Scan for the cell matching the given text and deliver its (x, y) coordinate at center. 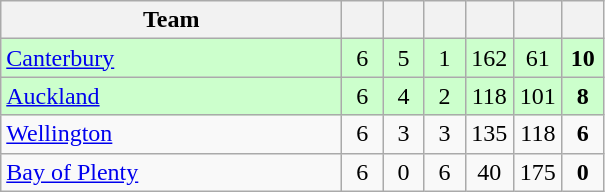
8 (582, 96)
2 (444, 96)
Bay of Plenty (172, 172)
5 (404, 58)
40 (490, 172)
Auckland (172, 96)
101 (538, 96)
Wellington (172, 134)
162 (490, 58)
Canterbury (172, 58)
135 (490, 134)
175 (538, 172)
Team (172, 20)
4 (404, 96)
10 (582, 58)
1 (444, 58)
61 (538, 58)
